From the cell containing the given text, extract its center point as (x, y) coordinate. 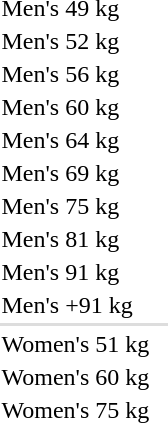
Men's 64 kg (76, 140)
Men's 81 kg (76, 239)
Men's 91 kg (76, 272)
Women's 60 kg (76, 377)
Men's 56 kg (76, 74)
Women's 51 kg (76, 344)
Men's 60 kg (76, 107)
Men's +91 kg (76, 305)
Men's 69 kg (76, 173)
Men's 52 kg (76, 41)
Men's 75 kg (76, 206)
